For the text-containing cell, return its midpoint in (X, Y) coordinate format. 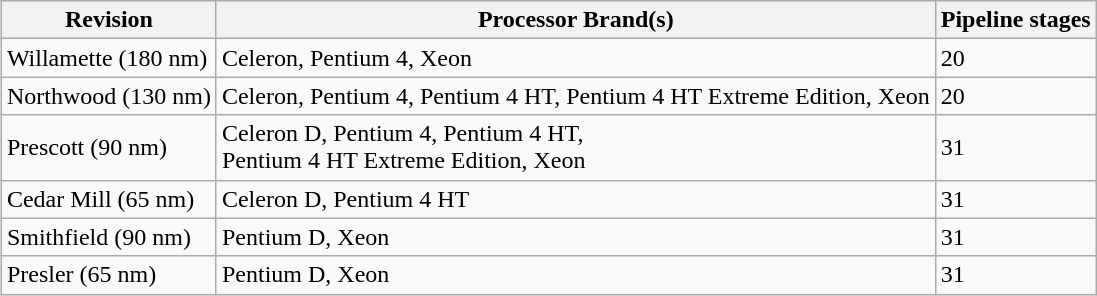
Pipeline stages (1016, 20)
Celeron D, Pentium 4, Pentium 4 HT,Pentium 4 HT Extreme Edition, Xeon (576, 148)
Northwood (130 nm) (108, 96)
Celeron, Pentium 4, Pentium 4 HT, Pentium 4 HT Extreme Edition, Xeon (576, 96)
Smithfield (90 nm) (108, 237)
Cedar Mill (65 nm) (108, 199)
Presler (65 nm) (108, 275)
Willamette (180 nm) (108, 58)
Prescott (90 nm) (108, 148)
Celeron D, Pentium 4 HT (576, 199)
Revision (108, 20)
Processor Brand(s) (576, 20)
Celeron, Pentium 4, Xeon (576, 58)
